Return [X, Y] of the center of cell containing provided text 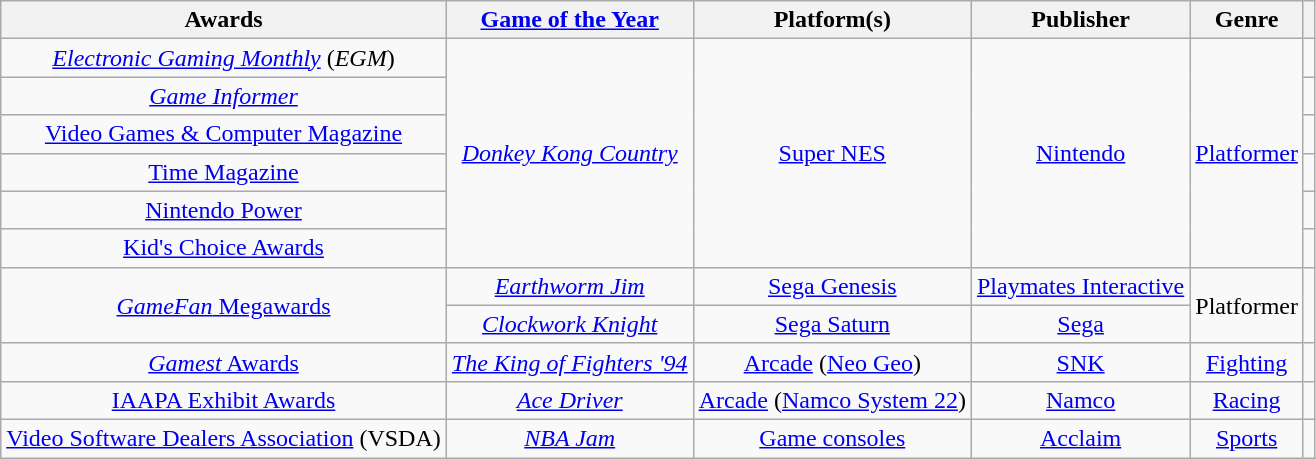
Video Software Dealers Association (VSDA) [224, 438]
Arcade (Namco System 22) [832, 400]
Clockwork Knight [570, 324]
Awards [224, 20]
Earthworm Jim [570, 286]
Ace Driver [570, 400]
Fighting [1247, 362]
Game of the Year [570, 20]
Sega Saturn [832, 324]
Electronic Gaming Monthly (EGM) [224, 58]
Gamest Awards [224, 362]
Acclaim [1080, 438]
Video Games & Computer Magazine [224, 134]
Sega [1080, 324]
Game Informer [224, 96]
IAAPA Exhibit Awards [224, 400]
Playmates Interactive [1080, 286]
Sports [1247, 438]
Racing [1247, 400]
Donkey Kong Country [570, 153]
Game consoles [832, 438]
SNK [1080, 362]
The King of Fighters '94 [570, 362]
Publisher [1080, 20]
Nintendo Power [224, 210]
GameFan Megawards [224, 305]
Time Magazine [224, 172]
Sega Genesis [832, 286]
Super NES [832, 153]
NBA Jam [570, 438]
Kid's Choice Awards [224, 248]
Platform(s) [832, 20]
Namco [1080, 400]
Nintendo [1080, 153]
Arcade (Neo Geo) [832, 362]
Genre [1247, 20]
